Locate the cell with the specified text and output its (x, y) center coordinate. 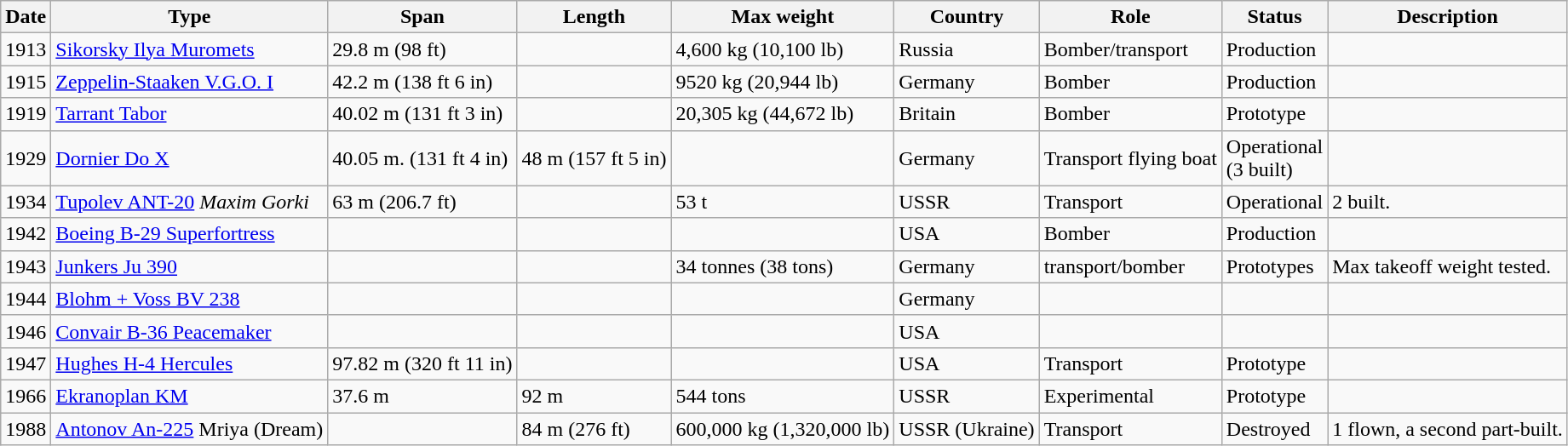
1929 (26, 158)
Max weight (783, 17)
53 t (783, 202)
Role (1130, 17)
63 m (206.7 ft) (422, 202)
Junkers Ju 390 (189, 266)
Operational (1274, 202)
Date (26, 17)
Country (967, 17)
600,000 kg (1,320,000 lb) (783, 428)
Prototypes (1274, 266)
1942 (26, 234)
Convair B-36 Peacemaker (189, 331)
Zeppelin-Staaken V.G.O. I (189, 82)
Length (594, 17)
97.82 m (320 ft 11 in) (422, 363)
84 m (276 ft) (594, 428)
1946 (26, 331)
Status (1274, 17)
Boeing B-29 Superfortress (189, 234)
40.05 m. (131 ft 4 in) (422, 158)
transport/bomber (1130, 266)
Operational(3 built) (1274, 158)
Sikorsky Ilya Muromets (189, 49)
Antonov An-225 Mriya (Dream) (189, 428)
34 tonnes (38 tons) (783, 266)
92 m (594, 396)
Dornier Do X (189, 158)
1988 (26, 428)
Max takeoff weight tested. (1448, 266)
Blohm + Voss BV 238 (189, 299)
1919 (26, 114)
1966 (26, 396)
Destroyed (1274, 428)
Type (189, 17)
Britain (967, 114)
1934 (26, 202)
1947 (26, 363)
29.8 m (98 ft) (422, 49)
Russia (967, 49)
Tarrant Tabor (189, 114)
4,600 kg (10,100 lb) (783, 49)
1913 (26, 49)
42.2 m (138 ft 6 in) (422, 82)
48 m (157 ft 5 in) (594, 158)
Span (422, 17)
9520 kg (20,944 lb) (783, 82)
Transport flying boat (1130, 158)
2 built. (1448, 202)
Experimental (1130, 396)
20,305 kg (44,672 lb) (783, 114)
1944 (26, 299)
Ekranoplan KM (189, 396)
40.02 m (131 ft 3 in) (422, 114)
Description (1448, 17)
37.6 m (422, 396)
USSR (Ukraine) (967, 428)
Hughes H-4 Hercules (189, 363)
1 flown, a second part-built. (1448, 428)
1915 (26, 82)
Tupolev ANT-20 Maxim Gorki (189, 202)
Bomber/transport (1130, 49)
544 tons (783, 396)
1943 (26, 266)
